Output the [x, y] coordinate of the center of the cell containing the given text.  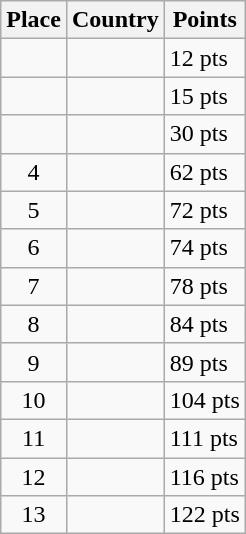
5 [34, 210]
104 pts [204, 400]
78 pts [204, 286]
10 [34, 400]
84 pts [204, 324]
116 pts [204, 477]
12 [34, 477]
62 pts [204, 172]
7 [34, 286]
9 [34, 362]
30 pts [204, 134]
11 [34, 438]
74 pts [204, 248]
6 [34, 248]
89 pts [204, 362]
111 pts [204, 438]
122 pts [204, 515]
Points [204, 20]
15 pts [204, 96]
4 [34, 172]
72 pts [204, 210]
13 [34, 515]
12 pts [204, 58]
Country [115, 20]
Place [34, 20]
8 [34, 324]
